Output the [x, y] coordinate of the center of the cell containing the given text.  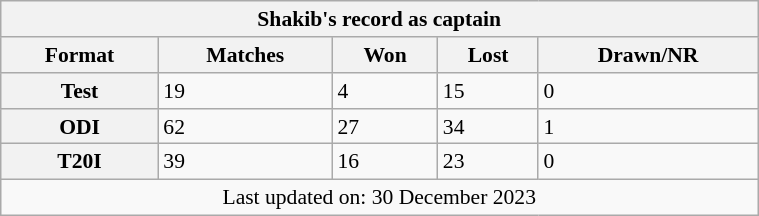
34 [488, 126]
Format [80, 55]
15 [488, 91]
T20I [80, 162]
Shakib's record as captain [380, 19]
62 [245, 126]
27 [384, 126]
4 [384, 91]
Lost [488, 55]
1 [648, 126]
ODI [80, 126]
Won [384, 55]
Last updated on: 30 December 2023 [380, 197]
16 [384, 162]
Test [80, 91]
23 [488, 162]
39 [245, 162]
19 [245, 91]
Drawn/NR [648, 55]
Matches [245, 55]
